Output the (x, y) coordinate of the center of the cell containing the given text.  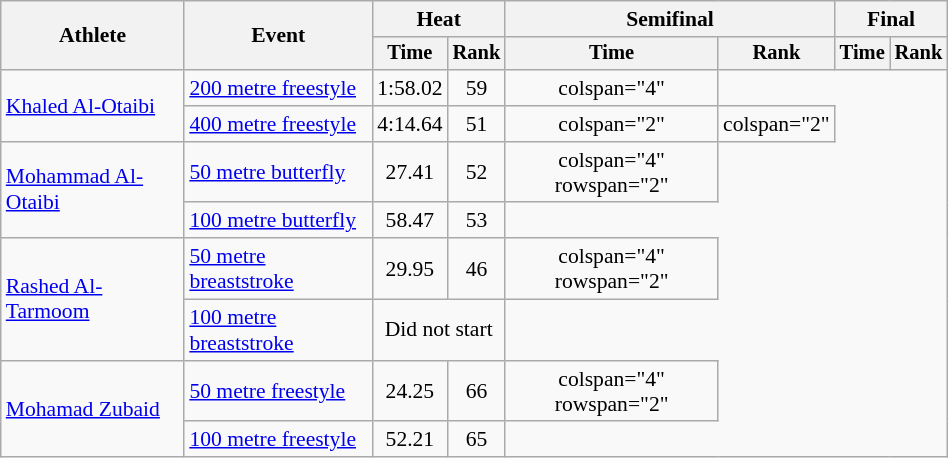
Rashed Al-Tarmoom (93, 299)
100 metre breaststroke (278, 330)
66 (477, 392)
51 (477, 124)
29.95 (410, 268)
Mohamad Zubaid (93, 410)
50 metre freestyle (278, 392)
Khaled Al-Otaibi (93, 106)
58.47 (410, 221)
200 metre freestyle (278, 88)
Heat (438, 19)
52 (477, 172)
50 metre butterfly (278, 172)
4:14.64 (410, 124)
colspan="4" (612, 88)
100 metre freestyle (278, 440)
Final (892, 19)
59 (477, 88)
53 (477, 221)
Event (278, 36)
65 (477, 440)
100 metre butterfly (278, 221)
Mohammad Al-Otaibi (93, 190)
52.21 (410, 440)
Did not start (438, 330)
Athlete (93, 36)
400 metre freestyle (278, 124)
46 (477, 268)
1:58.02 (410, 88)
50 metre breaststroke (278, 268)
27.41 (410, 172)
Semifinal (670, 19)
24.25 (410, 392)
